Determine the (x, y) coordinate at the center of the cell enclosing the given text.  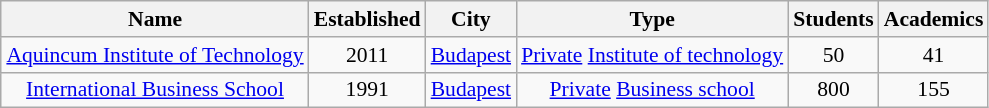
Name (154, 19)
41 (934, 54)
2011 (368, 54)
Academics (934, 19)
Private Business school (652, 90)
International Business School (154, 90)
155 (934, 90)
1991 (368, 90)
Aquincum Institute of Technology (154, 54)
Established (368, 19)
800 (834, 90)
Type (652, 19)
Students (834, 19)
50 (834, 54)
City (471, 19)
Private Institute of technology (652, 54)
